Output the (x, y) coordinate of the center of the cell containing the given text.  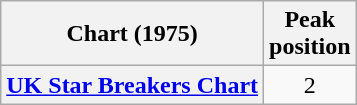
2 (310, 85)
Peakposition (310, 34)
UK Star Breakers Chart (132, 85)
Chart (1975) (132, 34)
